Output the (X, Y) coordinate of the center of the cell containing the given text.  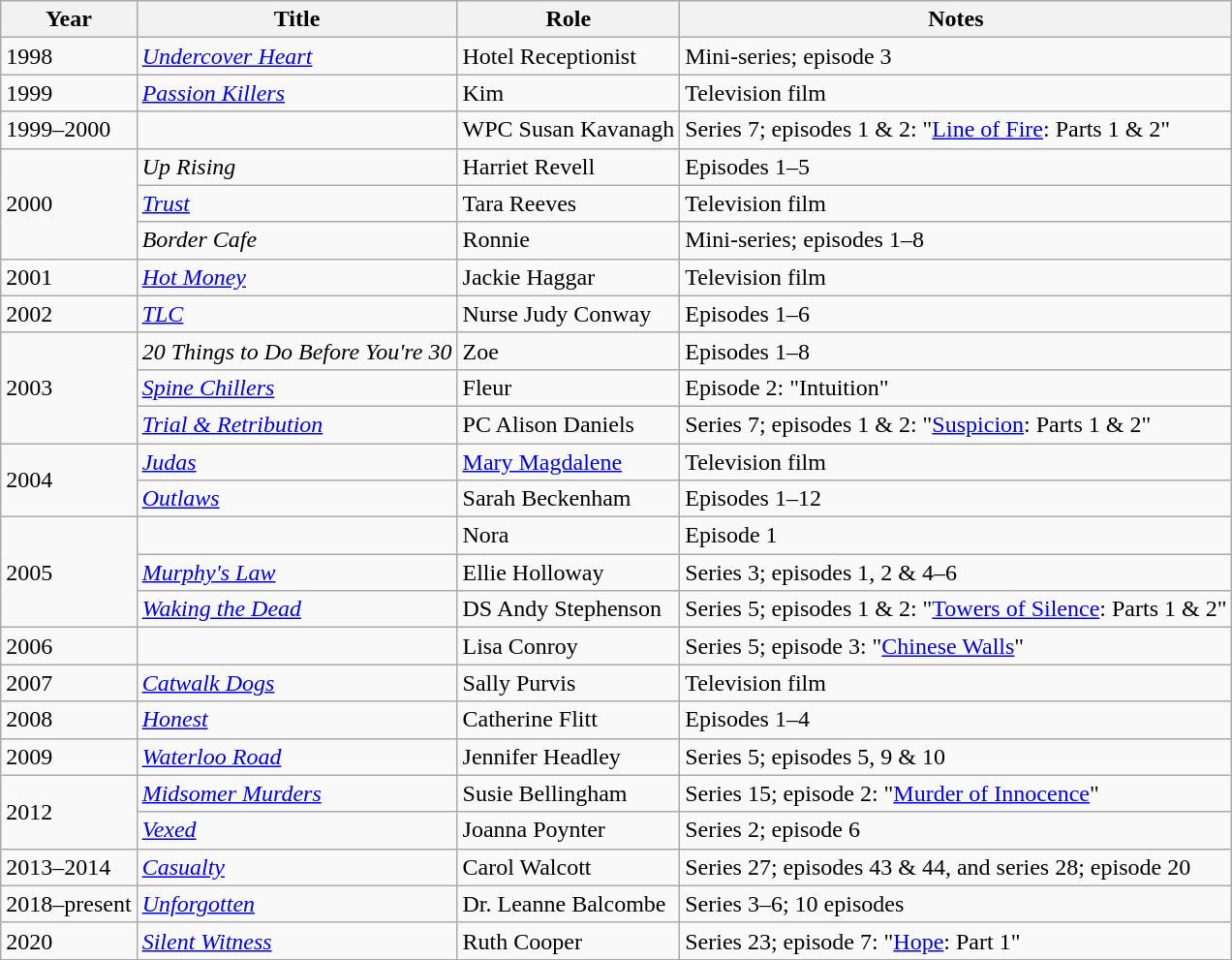
Catwalk Dogs (296, 683)
2003 (69, 387)
Zoe (569, 351)
Ronnie (569, 240)
Series 7; episodes 1 & 2: "Suspicion: Parts 1 & 2" (956, 424)
Series 2; episode 6 (956, 830)
Year (69, 19)
Nora (569, 536)
20 Things to Do Before You're 30 (296, 351)
Murphy's Law (296, 573)
Series 3–6; 10 episodes (956, 904)
Nurse Judy Conway (569, 314)
Series 3; episodes 1, 2 & 4–6 (956, 573)
Trust (296, 203)
TLC (296, 314)
Spine Chillers (296, 387)
2018–present (69, 904)
Catherine Flitt (569, 720)
Ruth Cooper (569, 941)
Jennifer Headley (569, 757)
Hot Money (296, 277)
PC Alison Daniels (569, 424)
Hotel Receptionist (569, 56)
Mary Magdalene (569, 462)
Sarah Beckenham (569, 499)
Trial & Retribution (296, 424)
Sally Purvis (569, 683)
Notes (956, 19)
Waking the Dead (296, 609)
2008 (69, 720)
1998 (69, 56)
Outlaws (296, 499)
Role (569, 19)
2000 (69, 203)
Fleur (569, 387)
Episodes 1–8 (956, 351)
Episode 1 (956, 536)
Episodes 1–5 (956, 167)
Carol Walcott (569, 867)
Series 7; episodes 1 & 2: "Line of Fire: Parts 1 & 2" (956, 130)
Casualty (296, 867)
Series 23; episode 7: "Hope: Part 1" (956, 941)
Vexed (296, 830)
Passion Killers (296, 93)
Title (296, 19)
Up Rising (296, 167)
Jackie Haggar (569, 277)
WPC Susan Kavanagh (569, 130)
2002 (69, 314)
Judas (296, 462)
Episodes 1–4 (956, 720)
2020 (69, 941)
Series 5; episodes 1 & 2: "Towers of Silence: Parts 1 & 2" (956, 609)
Silent Witness (296, 941)
Joanna Poynter (569, 830)
2009 (69, 757)
Honest (296, 720)
Tara Reeves (569, 203)
2004 (69, 480)
Undercover Heart (296, 56)
Kim (569, 93)
Midsomer Murders (296, 793)
Series 5; episode 3: "Chinese Walls" (956, 646)
Susie Bellingham (569, 793)
Border Cafe (296, 240)
2001 (69, 277)
Episodes 1–6 (956, 314)
Harriet Revell (569, 167)
Unforgotten (296, 904)
2013–2014 (69, 867)
Mini-series; episode 3 (956, 56)
2005 (69, 573)
Lisa Conroy (569, 646)
1999 (69, 93)
2007 (69, 683)
Mini-series; episodes 1–8 (956, 240)
Series 15; episode 2: "Murder of Innocence" (956, 793)
Episode 2: "Intuition" (956, 387)
2012 (69, 812)
DS Andy Stephenson (569, 609)
Dr. Leanne Balcombe (569, 904)
Series 27; episodes 43 & 44, and series 28; episode 20 (956, 867)
2006 (69, 646)
Ellie Holloway (569, 573)
Waterloo Road (296, 757)
1999–2000 (69, 130)
Series 5; episodes 5, 9 & 10 (956, 757)
Episodes 1–12 (956, 499)
